Scan for the cell matching the given text and deliver its (X, Y) coordinate at center. 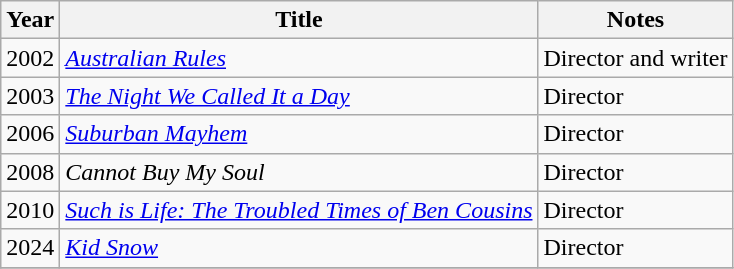
Year (30, 20)
Director and writer (636, 58)
2010 (30, 210)
Such is Life: The Troubled Times of Ben Cousins (299, 210)
Cannot Buy My Soul (299, 172)
The Night We Called It a Day (299, 96)
2002 (30, 58)
Kid Snow (299, 248)
Title (299, 20)
2006 (30, 134)
Australian Rules (299, 58)
Suburban Mayhem (299, 134)
Notes (636, 20)
2024 (30, 248)
2008 (30, 172)
2003 (30, 96)
